Pinpoint the cell where the given text exists, returning its [x, y] midpoint coordinate. 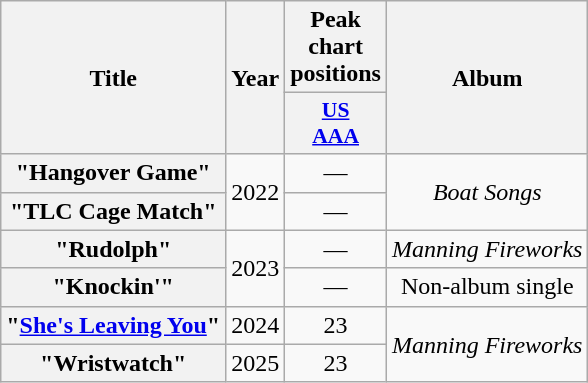
"She's Leaving You" [114, 325]
USAAA [336, 124]
"Hangover Game" [114, 173]
2024 [256, 325]
2022 [256, 192]
Year [256, 78]
"Wristwatch" [114, 363]
Boat Songs [486, 192]
"Knockin'" [114, 287]
"Rudolph" [114, 249]
2025 [256, 363]
Peak chart positions [336, 47]
Album [486, 78]
Title [114, 78]
Non-album single [486, 287]
"TLC Cage Match" [114, 211]
2023 [256, 268]
